For the text-containing cell, return its midpoint in [x, y] coordinate format. 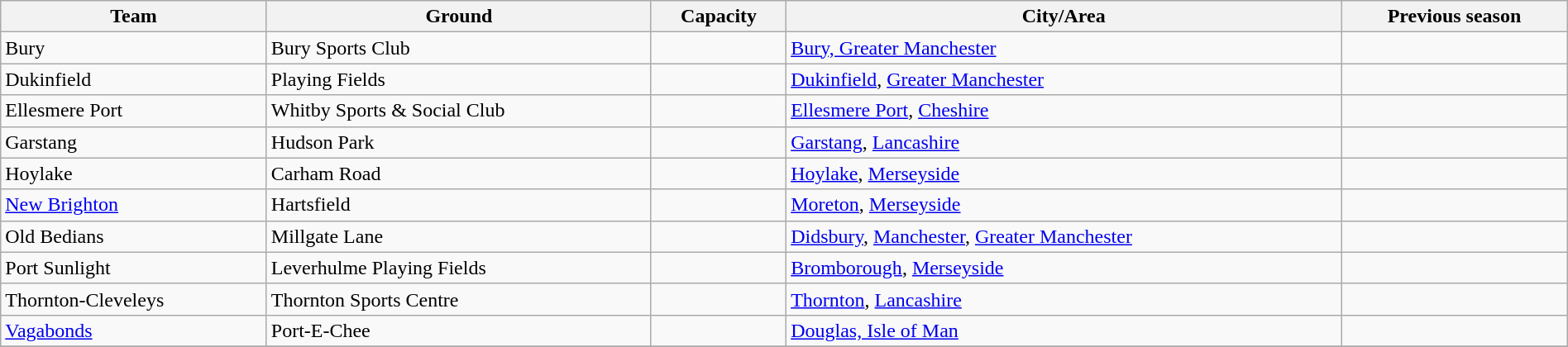
Ellesmere Port [134, 111]
Leverhulme Playing Fields [458, 268]
Carham Road [458, 173]
Playing Fields [458, 79]
New Brighton [134, 205]
Garstang [134, 142]
Vagabonds [134, 330]
Old Bedians [134, 236]
Bury, Greater Manchester [1064, 48]
Hartsfield [458, 205]
Hoylake, Merseyside [1064, 173]
Whitby Sports & Social Club [458, 111]
Team [134, 17]
Hudson Park [458, 142]
Bury [134, 48]
Dukinfield, Greater Manchester [1064, 79]
Ground [458, 17]
City/Area [1064, 17]
Douglas, Isle of Man [1064, 330]
Thornton-Cleveleys [134, 299]
Garstang, Lancashire [1064, 142]
Thornton, Lancashire [1064, 299]
Hoylake [134, 173]
Capacity [718, 17]
Previous season [1454, 17]
Thornton Sports Centre [458, 299]
Bromborough, Merseyside [1064, 268]
Didsbury, Manchester, Greater Manchester [1064, 236]
Ellesmere Port, Cheshire [1064, 111]
Port Sunlight [134, 268]
Dukinfield [134, 79]
Bury Sports Club [458, 48]
Millgate Lane [458, 236]
Moreton, Merseyside [1064, 205]
Port-E-Chee [458, 330]
